Output the (X, Y) coordinate of the center of the cell containing the given text.  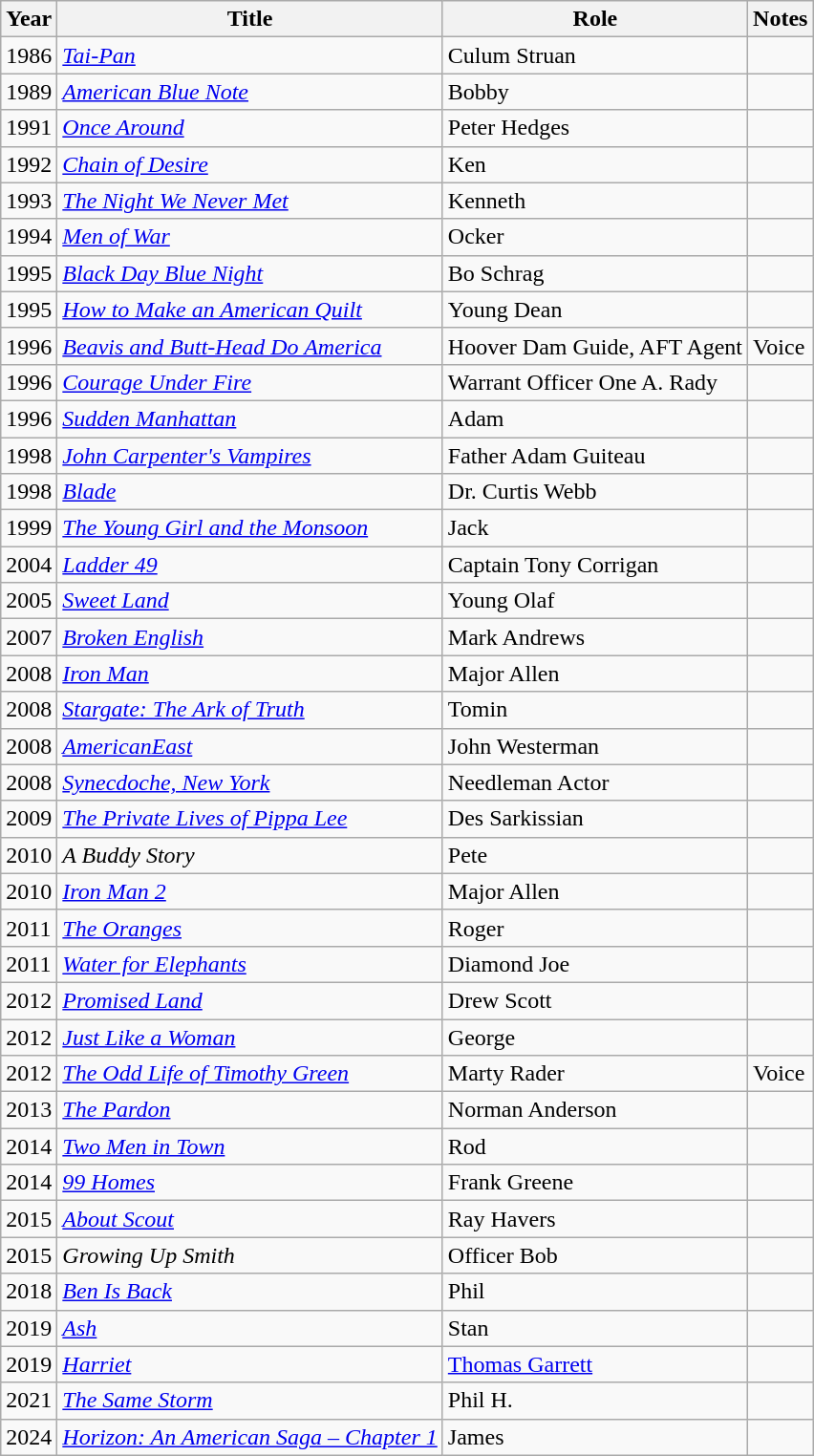
1992 (29, 164)
1986 (29, 55)
Men of War (250, 237)
Marty Rader (594, 1074)
The Oranges (250, 928)
Mark Andrews (594, 637)
Black Day Blue Night (250, 273)
Diamond Joe (594, 964)
2005 (29, 601)
2007 (29, 637)
Officer Bob (594, 1255)
Roger (594, 928)
Drew Scott (594, 1000)
Ben Is Back (250, 1292)
The Private Lives of Pippa Lee (250, 819)
Pete (594, 855)
Ken (594, 164)
Culum Struan (594, 55)
How to Make an American Quilt (250, 310)
Adam (594, 418)
Beavis and Butt-Head Do America (250, 346)
Role (594, 19)
Phil (594, 1292)
Just Like a Woman (250, 1037)
1991 (29, 128)
Chain of Desire (250, 164)
1989 (29, 92)
Warrant Officer One A. Rady (594, 382)
Norman Anderson (594, 1110)
2021 (29, 1401)
Two Men in Town (250, 1146)
Notes (781, 19)
Broken English (250, 637)
Iron Man (250, 674)
Ray Havers (594, 1219)
99 Homes (250, 1183)
Jack (594, 528)
Growing Up Smith (250, 1255)
2013 (29, 1110)
Title (250, 19)
Ocker (594, 237)
Young Olaf (594, 601)
Phil H. (594, 1401)
Tomin (594, 710)
1993 (29, 201)
Dr. Curtis Webb (594, 492)
John Westerman (594, 746)
2004 (29, 565)
2024 (29, 1437)
Synecdoche, New York (250, 782)
Horizon: An American Saga – Chapter 1 (250, 1437)
Thomas Garrett (594, 1364)
Blade (250, 492)
Des Sarkissian (594, 819)
The Pardon (250, 1110)
Harriet (250, 1364)
Promised Land (250, 1000)
2009 (29, 819)
Sudden Manhattan (250, 418)
Hoover Dam Guide, AFT Agent (594, 346)
Young Dean (594, 310)
AmericanEast (250, 746)
The Young Girl and the Monsoon (250, 528)
1994 (29, 237)
Kenneth (594, 201)
1999 (29, 528)
Needleman Actor (594, 782)
James (594, 1437)
Once Around (250, 128)
American Blue Note (250, 92)
The Same Storm (250, 1401)
Captain Tony Corrigan (594, 565)
Year (29, 19)
Tai-Pan (250, 55)
Bobby (594, 92)
Ladder 49 (250, 565)
Iron Man 2 (250, 891)
2018 (29, 1292)
Stan (594, 1328)
About Scout (250, 1219)
Frank Greene (594, 1183)
John Carpenter's Vampires (250, 456)
The Odd Life of Timothy Green (250, 1074)
Courage Under Fire (250, 382)
The Night We Never Met (250, 201)
Rod (594, 1146)
George (594, 1037)
Stargate: The Ark of Truth (250, 710)
Peter Hedges (594, 128)
Water for Elephants (250, 964)
Ash (250, 1328)
Bo Schrag (594, 273)
A Buddy Story (250, 855)
Father Adam Guiteau (594, 456)
Sweet Land (250, 601)
